Return the (x, y) coordinate for the center point of the cell that contains the specified text.  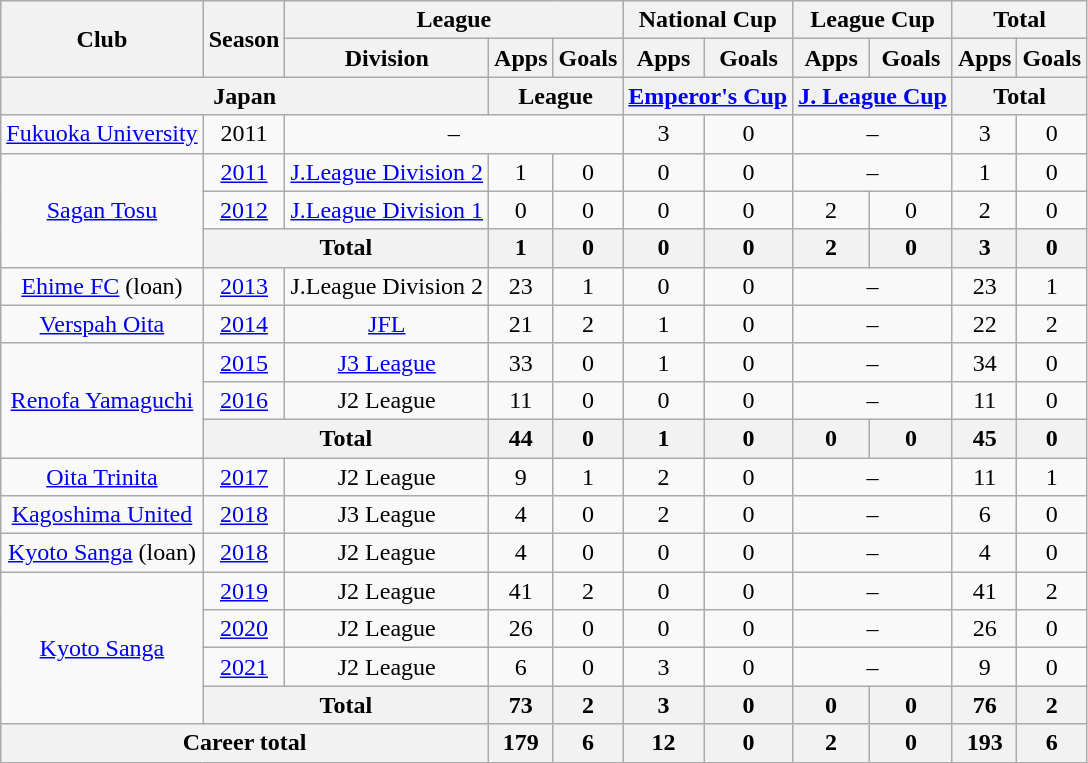
Renofa Yamaguchi (102, 400)
J. League Cup (873, 96)
45 (984, 438)
12 (664, 743)
2014 (244, 324)
73 (521, 705)
34 (984, 362)
J.League Division 1 (387, 210)
Season (244, 39)
2021 (244, 667)
76 (984, 705)
Verspah Oita (102, 324)
2016 (244, 400)
2015 (244, 362)
Japan (245, 96)
JFL (387, 324)
National Cup (708, 20)
Division (387, 58)
Club (102, 39)
Career total (245, 743)
179 (521, 743)
Ehime FC (loan) (102, 286)
Kagoshima United (102, 515)
League Cup (873, 20)
Kyoto Sanga (102, 648)
2012 (244, 210)
2017 (244, 477)
Emperor's Cup (708, 96)
Sagan Tosu (102, 210)
Oita Trinita (102, 477)
193 (984, 743)
2020 (244, 629)
22 (984, 324)
2013 (244, 286)
44 (521, 438)
2019 (244, 591)
21 (521, 324)
Fukuoka University (102, 134)
Kyoto Sanga (loan) (102, 553)
33 (521, 362)
